For the text-containing cell, return its midpoint in [x, y] coordinate format. 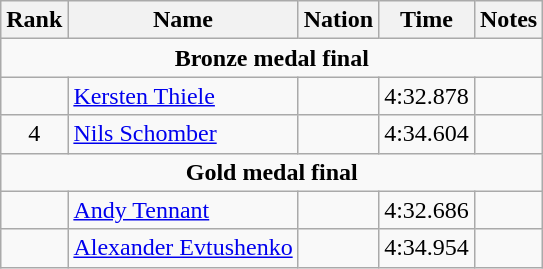
4 [34, 134]
Rank [34, 20]
4:32.686 [427, 210]
Gold medal final [272, 172]
Kersten Thiele [183, 96]
Nils Schomber [183, 134]
Notes [508, 20]
Andy Tennant [183, 210]
Bronze medal final [272, 58]
Name [183, 20]
4:34.954 [427, 248]
4:34.604 [427, 134]
4:32.878 [427, 96]
Time [427, 20]
Alexander Evtushenko [183, 248]
Nation [338, 20]
